Detect which cell encompasses the target text, then output its (X, Y) center coordinate. 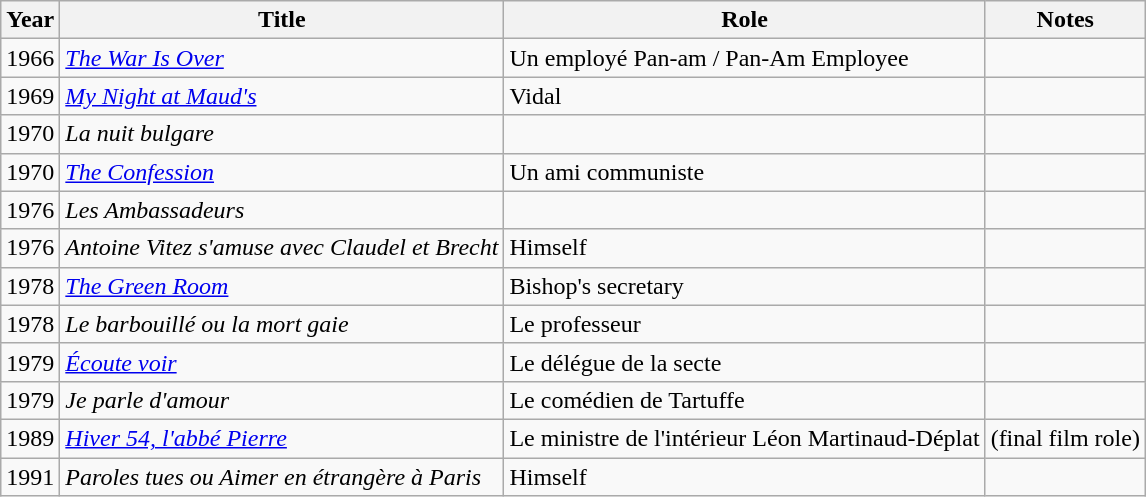
The War Is Over (282, 58)
Vidal (744, 96)
Hiver 54, l'abbé Pierre (282, 438)
Je parle d'amour (282, 400)
Le professeur (744, 324)
Le comédien de Tartuffe (744, 400)
(final film role) (1065, 438)
Title (282, 20)
Les Ambassadeurs (282, 210)
Un ami communiste (744, 172)
Le barbouillé ou la mort gaie (282, 324)
Bishop's secretary (744, 286)
Year (30, 20)
The Confession (282, 172)
The Green Room (282, 286)
My Night at Maud's (282, 96)
Paroles tues ou Aimer en étrangère à Paris (282, 477)
Le délégue de la secte (744, 362)
1989 (30, 438)
Notes (1065, 20)
1966 (30, 58)
1969 (30, 96)
1991 (30, 477)
Le ministre de l'intérieur Léon Martinaud-Déplat (744, 438)
Antoine Vitez s'amuse avec Claudel et Brecht (282, 248)
Role (744, 20)
Un employé Pan-am / Pan-Am Employee (744, 58)
Écoute voir (282, 362)
La nuit bulgare (282, 134)
